Detect which cell encompasses the target text, then output its [X, Y] center coordinate. 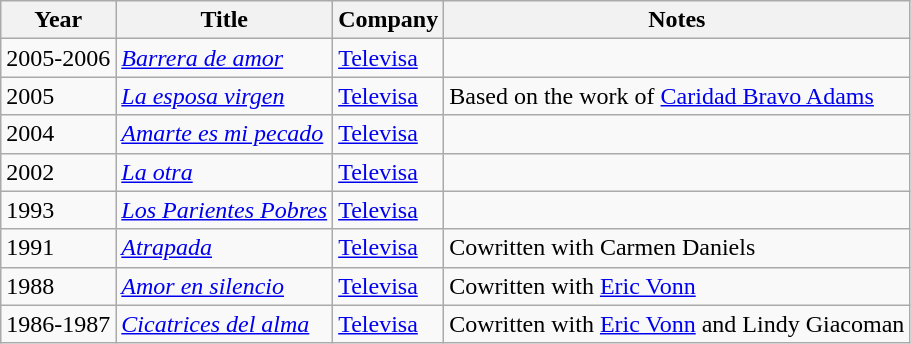
Amarte es mi pecado [224, 134]
2005-2006 [58, 58]
Based on the work of Caridad Bravo Adams [677, 96]
La otra [224, 172]
Company [388, 20]
Cowritten with Eric Vonn and Lindy Giacoman [677, 324]
Barrera de amor [224, 58]
Title [224, 20]
2005 [58, 96]
Year [58, 20]
Cowritten with Carmen Daniels [677, 248]
2004 [58, 134]
1986-1987 [58, 324]
Notes [677, 20]
1991 [58, 248]
La esposa virgen [224, 96]
Los Parientes Pobres [224, 210]
2002 [58, 172]
Cowritten with Eric Vonn [677, 286]
1988 [58, 286]
Atrapada [224, 248]
Cicatrices del alma [224, 324]
Amor en silencio [224, 286]
1993 [58, 210]
